From the cell containing the given text, extract its center point as [X, Y] coordinate. 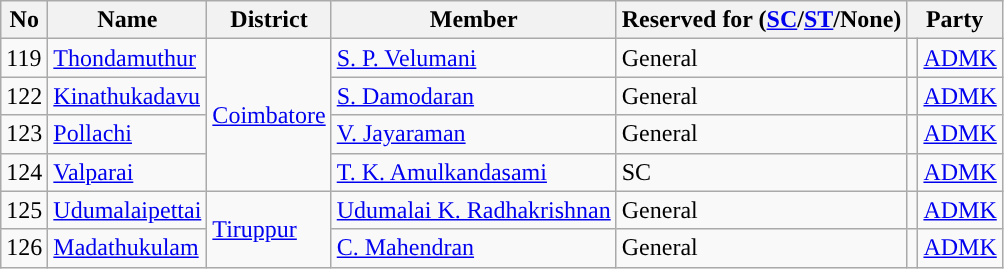
125 [24, 210]
Madathukulam [128, 248]
123 [24, 134]
Kinathukadavu [128, 96]
No [24, 20]
Udumalaipettai [128, 210]
T. K. Amulkandasami [474, 172]
Udumalai K. Radhakrishnan [474, 210]
SC [762, 172]
Party [954, 20]
District [269, 20]
Thondamuthur [128, 58]
V. Jayaraman [474, 134]
124 [24, 172]
122 [24, 96]
Valparai [128, 172]
C. Mahendran [474, 248]
S. P. Velumani [474, 58]
Coimbatore [269, 115]
Member [474, 20]
Pollachi [128, 134]
126 [24, 248]
Tiruppur [269, 229]
Name [128, 20]
119 [24, 58]
Reserved for (SC/ST/None) [762, 20]
S. Damodaran [474, 96]
